For the text-containing cell, return its midpoint in [x, y] coordinate format. 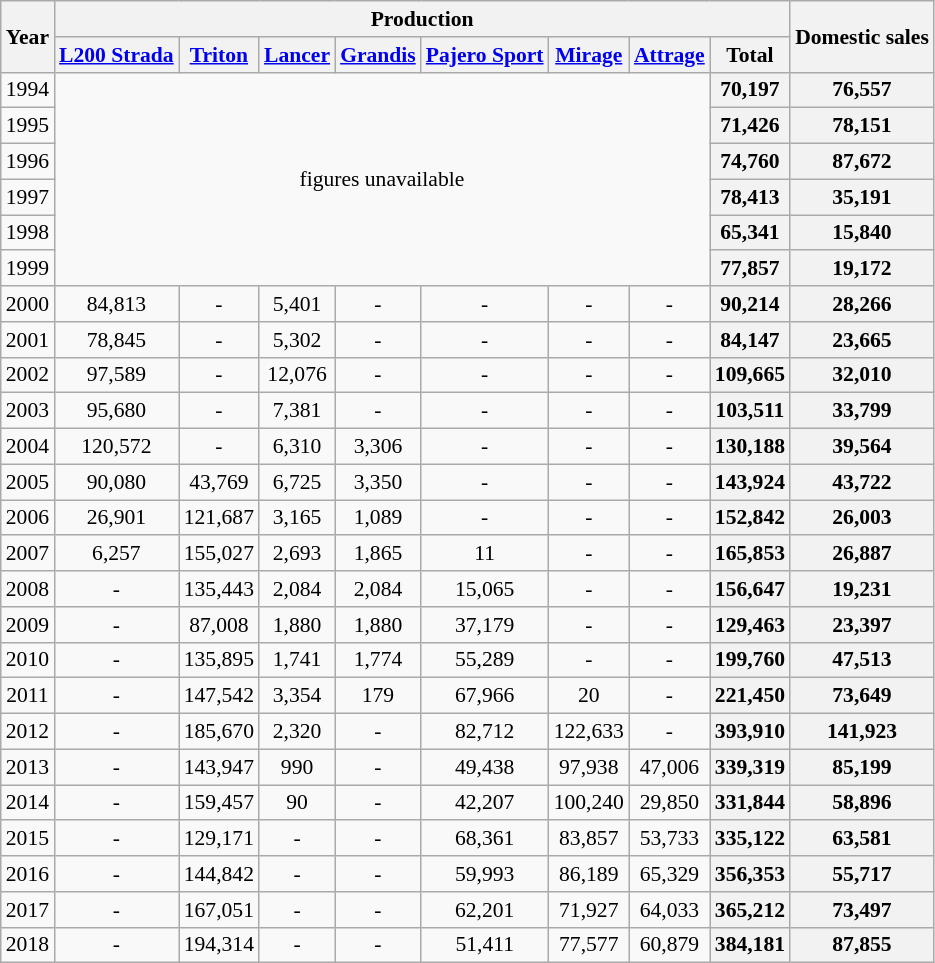
1994 [28, 90]
7,381 [297, 411]
2,320 [297, 732]
167,051 [219, 910]
19,172 [862, 269]
121,687 [219, 518]
Domestic sales [862, 36]
62,201 [485, 910]
129,463 [750, 625]
84,147 [750, 340]
78,845 [116, 340]
141,923 [862, 732]
82,712 [485, 732]
1,865 [378, 554]
Total [750, 55]
90 [297, 803]
Mirage [589, 55]
179 [378, 696]
2012 [28, 732]
20 [589, 696]
47,513 [862, 660]
2013 [28, 767]
143,924 [750, 482]
331,844 [750, 803]
103,511 [750, 411]
43,769 [219, 482]
1995 [28, 126]
1996 [28, 162]
2009 [28, 625]
2008 [28, 589]
figures unavailable [382, 179]
59,993 [485, 874]
6,725 [297, 482]
5,302 [297, 340]
100,240 [589, 803]
221,450 [750, 696]
67,966 [485, 696]
84,813 [116, 304]
85,199 [862, 767]
147,542 [219, 696]
26,901 [116, 518]
87,855 [862, 945]
74,760 [750, 162]
12,076 [297, 375]
144,842 [219, 874]
2014 [28, 803]
Lancer [297, 55]
64,033 [670, 910]
87,672 [862, 162]
120,572 [116, 447]
26,887 [862, 554]
152,842 [750, 518]
155,027 [219, 554]
3,354 [297, 696]
2004 [28, 447]
60,879 [670, 945]
6,310 [297, 447]
1998 [28, 233]
32,010 [862, 375]
83,857 [589, 839]
199,760 [750, 660]
58,896 [862, 803]
2011 [28, 696]
Production [422, 19]
6,257 [116, 554]
35,191 [862, 197]
77,857 [750, 269]
2001 [28, 340]
68,361 [485, 839]
39,564 [862, 447]
47,006 [670, 767]
2000 [28, 304]
11 [485, 554]
143,947 [219, 767]
90,080 [116, 482]
2015 [28, 839]
15,065 [485, 589]
63,581 [862, 839]
130,188 [750, 447]
55,717 [862, 874]
70,197 [750, 90]
42,207 [485, 803]
339,319 [750, 767]
Grandis [378, 55]
335,122 [750, 839]
87,008 [219, 625]
2010 [28, 660]
Triton [219, 55]
1997 [28, 197]
2002 [28, 375]
95,680 [116, 411]
71,927 [589, 910]
1,774 [378, 660]
5,401 [297, 304]
156,647 [750, 589]
365,212 [750, 910]
28,266 [862, 304]
393,910 [750, 732]
33,799 [862, 411]
L200 Strada [116, 55]
2016 [28, 874]
2,693 [297, 554]
2005 [28, 482]
2003 [28, 411]
97,938 [589, 767]
65,329 [670, 874]
86,189 [589, 874]
356,353 [750, 874]
Attrage [670, 55]
3,350 [378, 482]
3,165 [297, 518]
73,497 [862, 910]
71,426 [750, 126]
78,413 [750, 197]
Pajero Sport [485, 55]
49,438 [485, 767]
384,181 [750, 945]
29,850 [670, 803]
51,411 [485, 945]
53,733 [670, 839]
Year [28, 36]
2017 [28, 910]
90,214 [750, 304]
990 [297, 767]
3,306 [378, 447]
1999 [28, 269]
97,589 [116, 375]
73,649 [862, 696]
129,171 [219, 839]
1,741 [297, 660]
159,457 [219, 803]
43,722 [862, 482]
194,314 [219, 945]
37,179 [485, 625]
23,397 [862, 625]
23,665 [862, 340]
77,577 [589, 945]
2018 [28, 945]
1,089 [378, 518]
26,003 [862, 518]
2007 [28, 554]
15,840 [862, 233]
78,151 [862, 126]
2006 [28, 518]
76,557 [862, 90]
55,289 [485, 660]
165,853 [750, 554]
135,443 [219, 589]
65,341 [750, 233]
109,665 [750, 375]
122,633 [589, 732]
19,231 [862, 589]
185,670 [219, 732]
135,895 [219, 660]
